Return the [x, y] coordinate for the center point of the cell that contains the specified text.  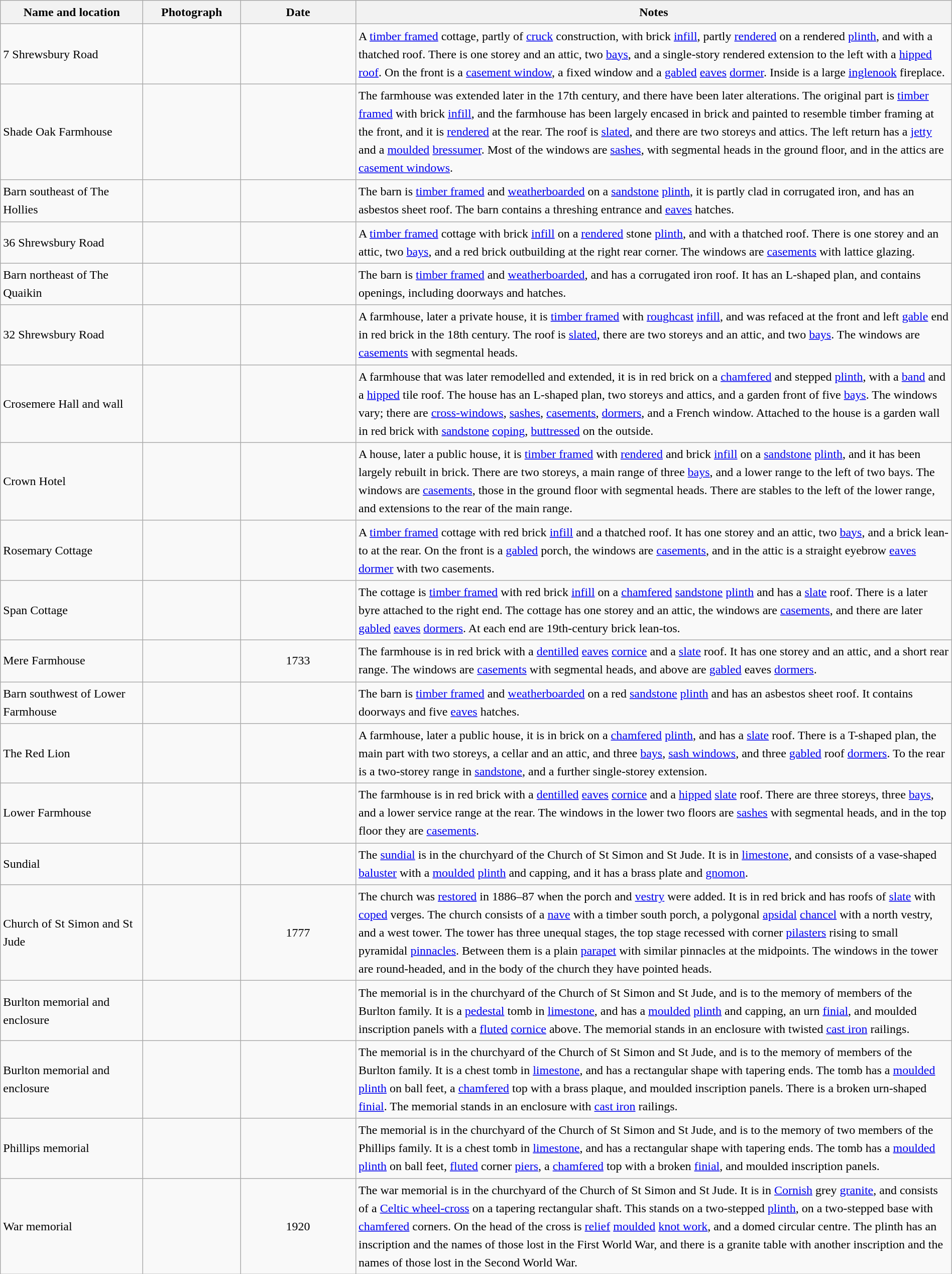
1733 [298, 661]
Date [298, 12]
The Red Lion [72, 753]
Crown Hotel [72, 481]
Span Cottage [72, 610]
Barn southwest of Lower Farmhouse [72, 703]
The barn is timber framed and weatherboarded on a red sandstone plinth and has an asbestos sheet roof. It contains doorways and five eaves hatches. [654, 703]
36 Shrewsbury Road [72, 242]
Barn northeast of The Quaikin [72, 284]
Sundial [72, 864]
Barn southeast of The Hollies [72, 201]
Name and location [72, 12]
Shade Oak Farmhouse [72, 132]
Rosemary Cottage [72, 550]
Crosemere Hall and wall [72, 404]
Notes [654, 12]
Phillips memorial [72, 1148]
7 Shrewsbury Road [72, 54]
1777 [298, 933]
Lower Farmhouse [72, 814]
1920 [298, 1226]
War memorial [72, 1226]
Photograph [192, 12]
32 Shrewsbury Road [72, 334]
Church of St Simon and St Jude [72, 933]
Mere Farmhouse [72, 661]
